Search for the cell housing the specified text and yield its [x, y] center coordinate. 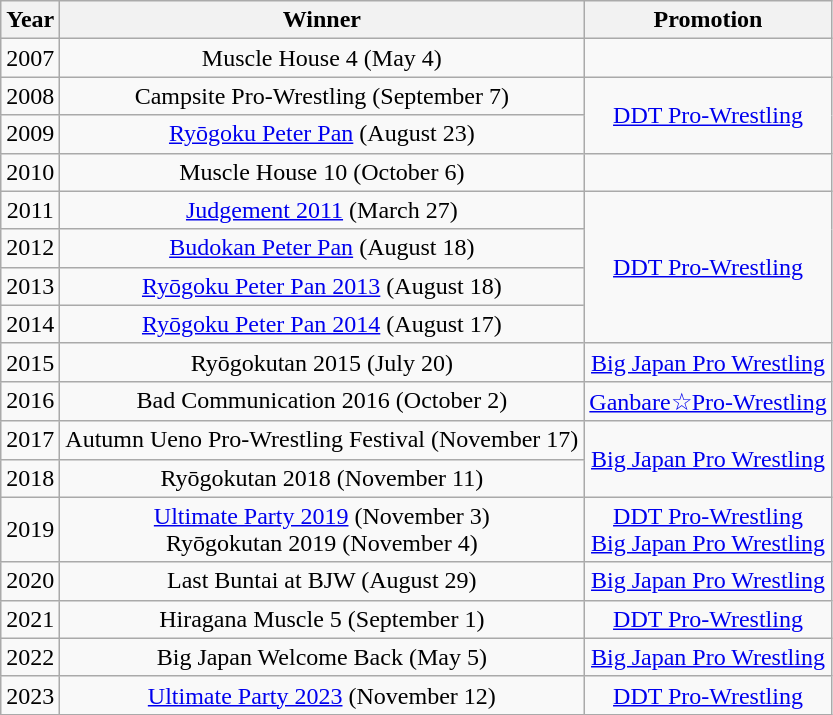
2012 [30, 248]
2019 [30, 530]
Ultimate Party 2023 (November 12) [322, 695]
2016 [30, 401]
Promotion [708, 20]
Ryōgoku Peter Pan (August 23) [322, 134]
Autumn Ueno Pro-Wrestling Festival (November 17) [322, 440]
2020 [30, 581]
2008 [30, 96]
Budokan Peter Pan (August 18) [322, 248]
2007 [30, 58]
2017 [30, 440]
Judgement 2011 (March 27) [322, 210]
2010 [30, 172]
Winner [322, 20]
Year [30, 20]
Hiragana Muscle 5 (September 1) [322, 619]
2011 [30, 210]
2023 [30, 695]
Last Buntai at BJW (August 29) [322, 581]
2015 [30, 362]
Ryōgoku Peter Pan 2013 (August 18) [322, 286]
Ganbare☆Pro-Wrestling [708, 401]
2022 [30, 657]
2018 [30, 478]
2014 [30, 324]
2013 [30, 286]
Big Japan Welcome Back (May 5) [322, 657]
Muscle House 4 (May 4) [322, 58]
Ultimate Party 2019 (November 3)Ryōgokutan 2019 (November 4) [322, 530]
Bad Communication 2016 (October 2) [322, 401]
Ryōgokutan 2015 (July 20) [322, 362]
2021 [30, 619]
Ryōgoku Peter Pan 2014 (August 17) [322, 324]
DDT Pro-WrestlingBig Japan Pro Wrestling [708, 530]
Ryōgokutan 2018 (November 11) [322, 478]
2009 [30, 134]
Campsite Pro-Wrestling (September 7) [322, 96]
Muscle House 10 (October 6) [322, 172]
